Detect which cell encompasses the target text, then output its [x, y] center coordinate. 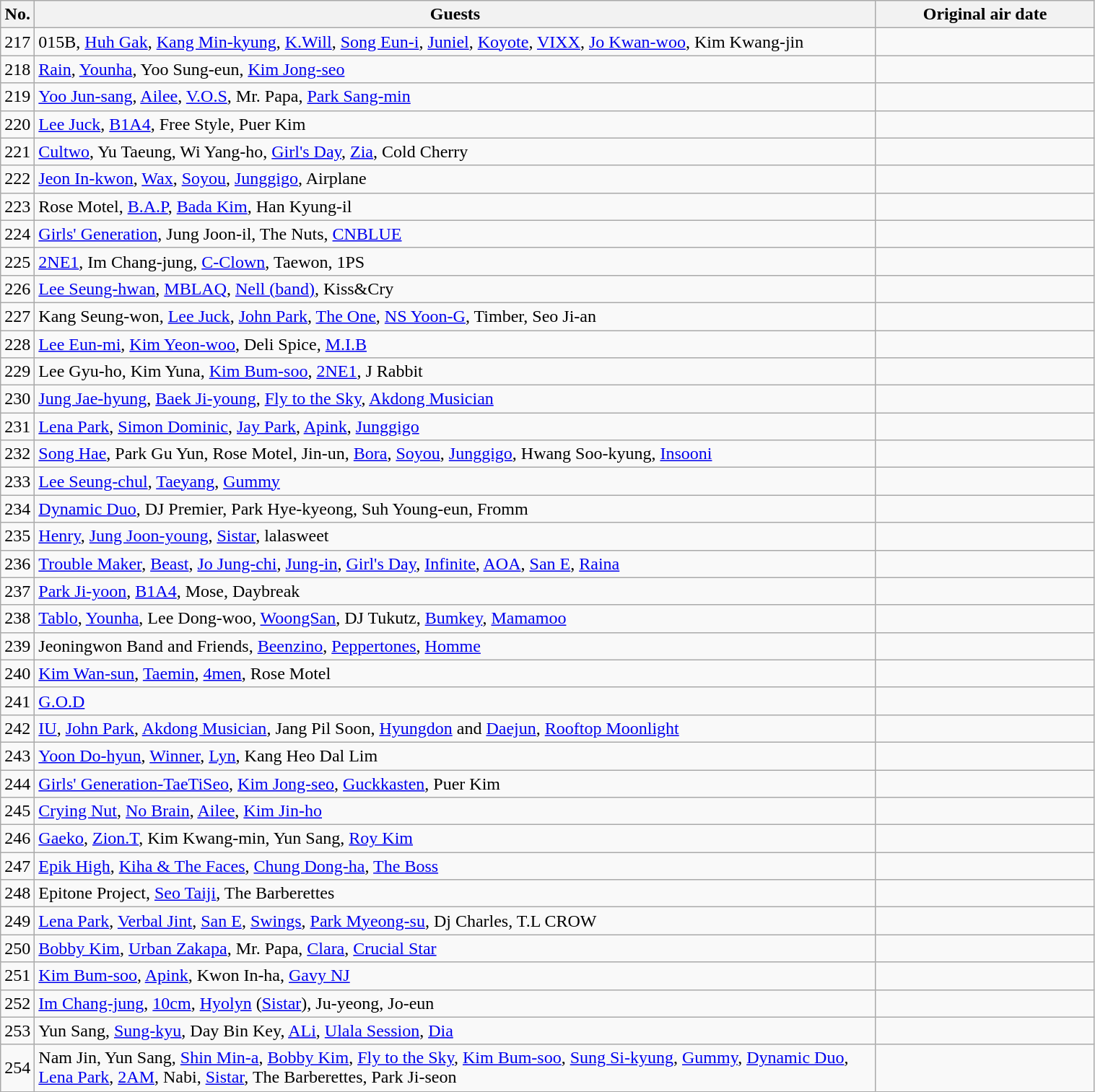
250 [17, 948]
240 [17, 673]
G.O.D [455, 701]
217 [17, 42]
Lee Gyu-ho, Kim Yuna, Kim Bum-soo, 2NE1, J Rabbit [455, 372]
236 [17, 564]
Lee Eun-mi, Kim Yeon-woo, Deli Spice, M.I.B [455, 344]
244 [17, 783]
Tablo, Younha, Lee Dong-woo, WoongSan, DJ Tukutz, Bumkey, Mamamoo [455, 619]
IU, John Park, Akdong Musician, Jang Pil Soon, Hyungdon and Daejun, Rooftop Moonlight [455, 728]
227 [17, 316]
Girls' Generation, Jung Joon-il, The Nuts, CNBLUE [455, 234]
2NE1, Im Chang-jung, C-Clown, Taewon, 1PS [455, 261]
Guests [455, 14]
249 [17, 921]
Dynamic Duo, DJ Premier, Park Hye-kyeong, Suh Young-eun, Fromm [455, 509]
Park Ji-yoon, B1A4, Mose, Daybreak [455, 591]
221 [17, 152]
Im Chang-jung, 10cm, Hyolyn (Sistar), Ju-yeong, Jo-eun [455, 1003]
252 [17, 1003]
238 [17, 619]
Yoo Jun-sang, Ailee, V.O.S, Mr. Papa, Park Sang-min [455, 97]
243 [17, 756]
Rose Motel, B.A.P, Bada Kim, Han Kyung-il [455, 206]
Henry, Jung Joon-young, Sistar, lalasweet [455, 536]
Kim Wan-sun, Taemin, 4men, Rose Motel [455, 673]
246 [17, 839]
253 [17, 1031]
Lee Juck, B1A4, Free Style, Puer Kim [455, 124]
Kang Seung-won, Lee Juck, John Park, The One, NS Yoon-G, Timber, Seo Ji-an [455, 316]
Trouble Maker, Beast, Jo Jung-chi, Jung-in, Girl's Day, Infinite, AOA, San E, Raina [455, 564]
248 [17, 894]
230 [17, 399]
015B, Huh Gak, Kang Min-kyung, K.Will, Song Eun-i, Juniel, Koyote, VIXX, Jo Kwan-woo, Kim Kwang-jin [455, 42]
245 [17, 811]
222 [17, 179]
Epitone Project, Seo Taiji, The Barberettes [455, 894]
Bobby Kim, Urban Zakapa, Mr. Papa, Clara, Crucial Star [455, 948]
235 [17, 536]
247 [17, 866]
233 [17, 481]
220 [17, 124]
No. [17, 14]
Cultwo, Yu Taeung, Wi Yang-ho, Girl's Day, Zia, Cold Cherry [455, 152]
Jeoningwon Band and Friends, Beenzino, Peppertones, Homme [455, 646]
Jung Jae-hyung, Baek Ji-young, Fly to the Sky, Akdong Musician [455, 399]
Song Hae, Park Gu Yun, Rose Motel, Jin-un, Bora, Soyou, Junggigo, Hwang Soo-kyung, Insooni [455, 454]
Kim Bum-soo, Apink, Kwon In-ha, Gavy NJ [455, 976]
218 [17, 69]
241 [17, 701]
229 [17, 372]
231 [17, 427]
Original air date [985, 14]
239 [17, 646]
232 [17, 454]
228 [17, 344]
Girls' Generation-TaeTiSeo, Kim Jong-seo, Guckkasten, Puer Kim [455, 783]
Lee Seung-hwan, MBLAQ, Nell (band), Kiss&Cry [455, 289]
226 [17, 289]
223 [17, 206]
Lee Seung-chul, Taeyang, Gummy [455, 481]
234 [17, 509]
237 [17, 591]
Gaeko, Zion.T, Kim Kwang-min, Yun Sang, Roy Kim [455, 839]
225 [17, 261]
Lena Park, Simon Dominic, Jay Park, Apink, Junggigo [455, 427]
224 [17, 234]
Rain, Younha, Yoo Sung-eun, Kim Jong-seo [455, 69]
251 [17, 976]
Lena Park, Verbal Jint, San E, Swings, Park Myeong-su, Dj Charles, T.L CROW [455, 921]
Jeon In-kwon, Wax, Soyou, Junggigo, Airplane [455, 179]
Crying Nut, No Brain, Ailee, Kim Jin-ho [455, 811]
Epik High, Kiha & The Faces, Chung Dong-ha, The Boss [455, 866]
242 [17, 728]
Yun Sang, Sung-kyu, Day Bin Key, ALi, Ulala Session, Dia [455, 1031]
254 [17, 1068]
Yoon Do-hyun, Winner, Lyn, Kang Heo Dal Lim [455, 756]
219 [17, 97]
